For the text-containing cell, return its midpoint in (x, y) coordinate format. 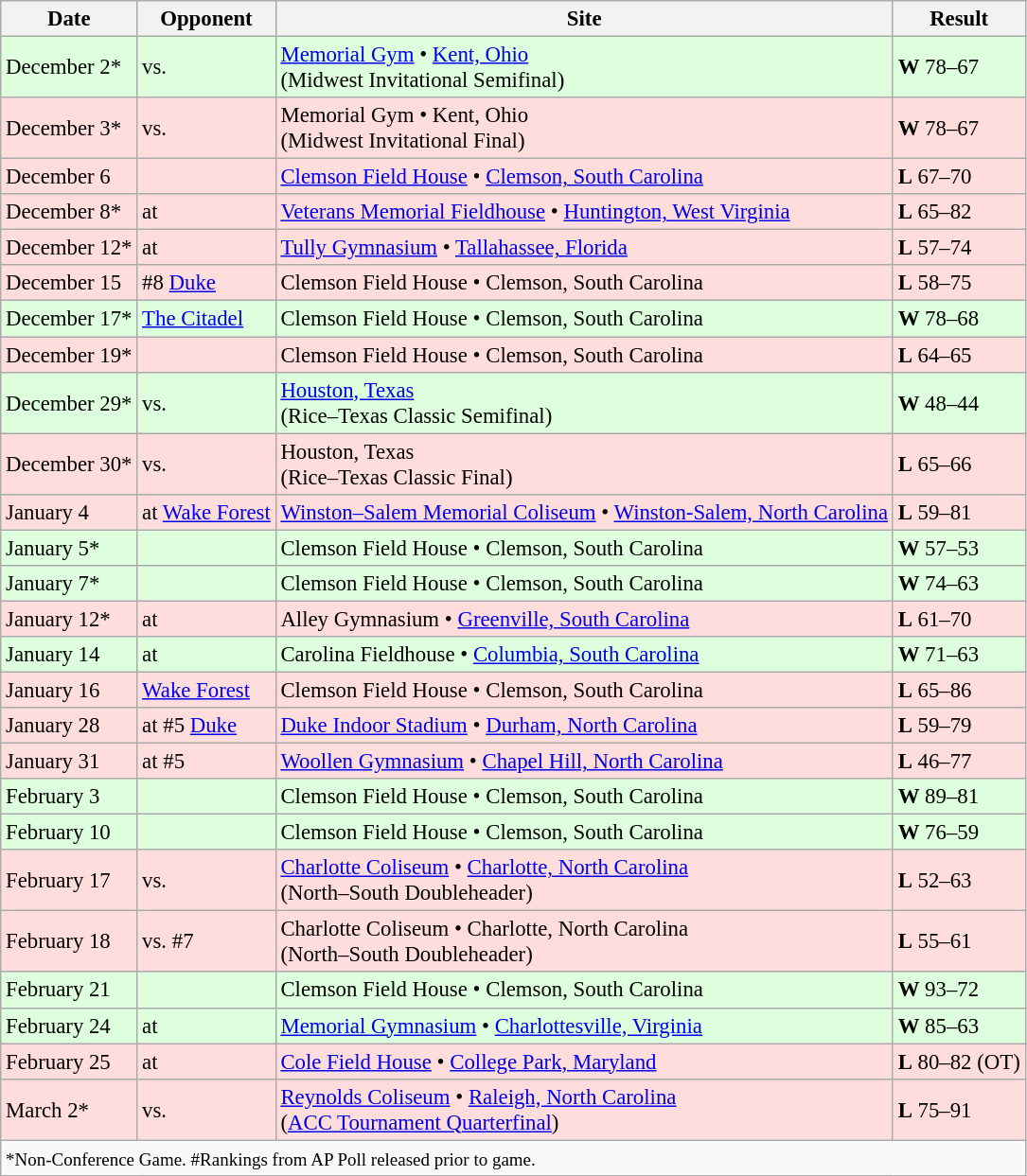
Opponent (206, 19)
L 64–65 (959, 355)
Winston–Salem Memorial Coliseum • Winston-Salem, North Carolina (584, 512)
December 12* (69, 248)
December 8* (69, 212)
The Citadel (206, 319)
Veterans Memorial Fieldhouse • Huntington, West Virginia (584, 212)
Alley Gymnasium • Greenville, South Carolina (584, 619)
at #5 Duke (206, 726)
February 3 (69, 797)
February 17 (69, 880)
January 4 (69, 512)
December 29* (69, 403)
Houston, Texas(Rice–Texas Classic Semifinal) (584, 403)
W 76–59 (959, 833)
January 31 (69, 762)
L 65–82 (959, 212)
L 58–75 (959, 283)
L 55–61 (959, 942)
December 6 (69, 177)
L 59–79 (959, 726)
W 57–53 (959, 548)
December 15 (69, 283)
Houston, Texas(Rice–Texas Classic Final) (584, 464)
Reynolds Coliseum • Raleigh, North Carolina(ACC Tournament Quarterfinal) (584, 1109)
Duke Indoor Stadium • Durham, North Carolina (584, 726)
January 5* (69, 548)
Carolina Fieldhouse • Columbia, South Carolina (584, 655)
February 18 (69, 942)
L 61–70 (959, 619)
L 80–82 (OT) (959, 1062)
L 59–81 (959, 512)
W 48–44 (959, 403)
W 78–68 (959, 319)
#8 Duke (206, 283)
Cole Field House • College Park, Maryland (584, 1062)
*Non-Conference Game. #Rankings from AP Poll released prior to game. (513, 1158)
January 12* (69, 619)
December 17* (69, 319)
at #5 (206, 762)
W 74–63 (959, 584)
January 28 (69, 726)
February 21 (69, 991)
December 19* (69, 355)
W 89–81 (959, 797)
Woollen Gymnasium • Chapel Hill, North Carolina (584, 762)
at Wake Forest (206, 512)
March 2* (69, 1109)
W 93–72 (959, 991)
January 7* (69, 584)
Wake Forest (206, 690)
February 10 (69, 833)
L 67–70 (959, 177)
Memorial Gym • Kent, Ohio(Midwest Invitational Semifinal) (584, 68)
December 30* (69, 464)
December 2* (69, 68)
W 85–63 (959, 1026)
January 14 (69, 655)
Site (584, 19)
W 71–63 (959, 655)
Date (69, 19)
Memorial Gymnasium • Charlottesville, Virginia (584, 1026)
L 46–77 (959, 762)
February 24 (69, 1026)
Memorial Gym • Kent, Ohio(Midwest Invitational Final) (584, 129)
Result (959, 19)
February 25 (69, 1062)
vs. #7 (206, 942)
December 3* (69, 129)
Tully Gymnasium • Tallahassee, Florida (584, 248)
L 65–86 (959, 690)
L 52–63 (959, 880)
L 75–91 (959, 1109)
L 57–74 (959, 248)
January 16 (69, 690)
L 65–66 (959, 464)
